Determine the [X, Y] coordinate at the center of the cell enclosing the given text.  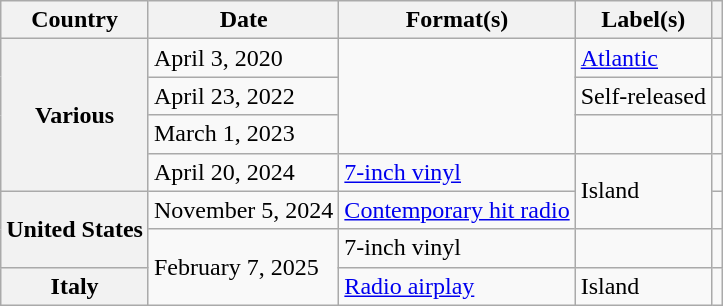
Various [75, 115]
United States [75, 229]
Contemporary hit radio [457, 210]
February 7, 2025 [243, 267]
April 23, 2022 [243, 96]
Label(s) [643, 20]
Radio airplay [457, 286]
November 5, 2024 [243, 210]
Atlantic [643, 58]
March 1, 2023 [243, 134]
Format(s) [457, 20]
Date [243, 20]
Country [75, 20]
Italy [75, 286]
Self-released [643, 96]
April 20, 2024 [243, 172]
April 3, 2020 [243, 58]
